Pinpoint the cell where the given text exists, returning its (x, y) midpoint coordinate. 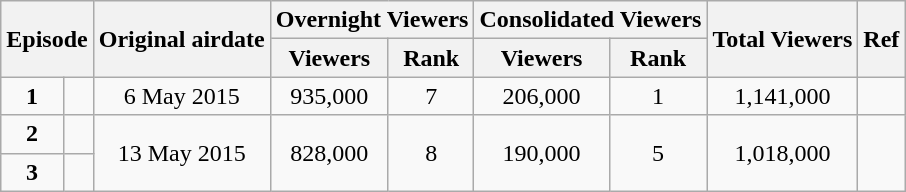
Original airdate (182, 39)
3 (32, 172)
Episode (47, 39)
7 (430, 96)
Consolidated Viewers (590, 20)
1,018,000 (782, 153)
1,141,000 (782, 96)
206,000 (542, 96)
8 (430, 153)
828,000 (329, 153)
Ref (882, 39)
Total Viewers (782, 39)
13 May 2015 (182, 153)
935,000 (329, 96)
2 (32, 134)
Overnight Viewers (372, 20)
6 May 2015 (182, 96)
5 (658, 153)
190,000 (542, 153)
